Provide the (X, Y) coordinate of the cell's center where the given text is located.  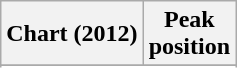
Chart (2012) (72, 34)
Peakposition (189, 34)
